Extract the (X, Y) coordinate from the center of the cell holding the provided text.  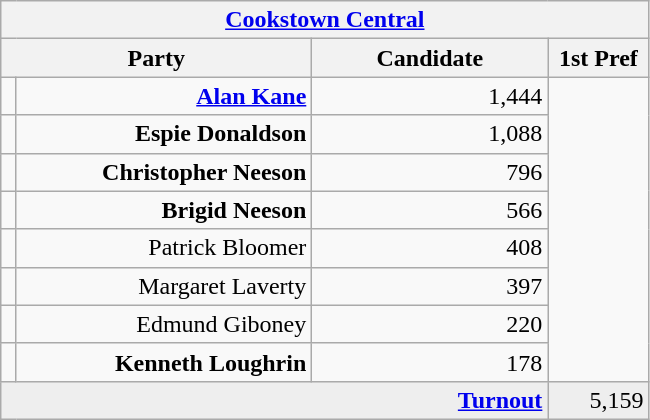
1st Pref (598, 58)
Christopher Neeson (164, 172)
Brigid Neeson (164, 210)
Edmund Giboney (164, 324)
408 (430, 248)
Margaret Laverty (164, 286)
220 (430, 324)
Espie Donaldson (164, 134)
Alan Kane (164, 96)
Kenneth Loughrin (164, 362)
Party (156, 58)
796 (430, 172)
Turnout (274, 400)
Candidate (430, 58)
1,088 (430, 134)
178 (430, 362)
397 (430, 286)
566 (430, 210)
1,444 (430, 96)
Cookstown Central (325, 20)
5,159 (598, 400)
Patrick Bloomer (164, 248)
